Search for the cell housing the specified text and yield its (x, y) center coordinate. 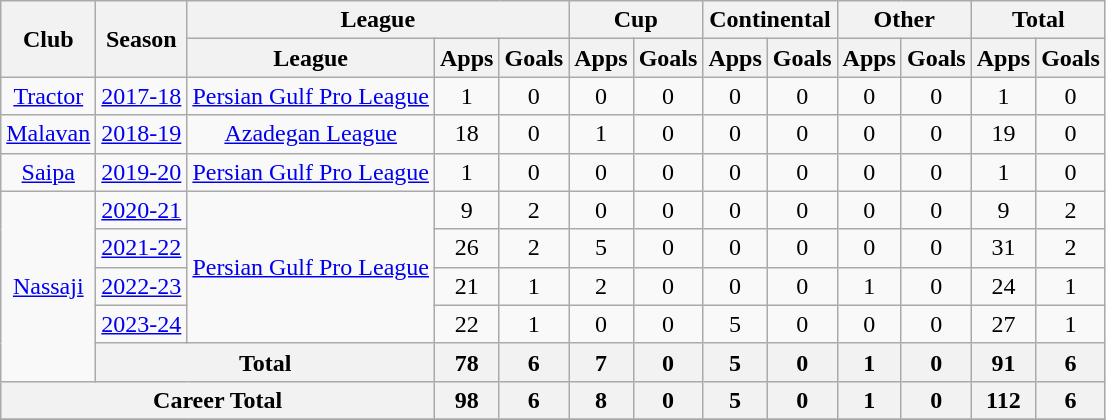
2023-24 (142, 324)
19 (1003, 134)
18 (467, 134)
2017-18 (142, 96)
2020-21 (142, 210)
Saipa (48, 172)
31 (1003, 248)
Azadegan League (311, 134)
26 (467, 248)
98 (467, 400)
Club (48, 39)
91 (1003, 362)
8 (601, 400)
24 (1003, 286)
2022-23 (142, 286)
Malavan (48, 134)
22 (467, 324)
Season (142, 39)
7 (601, 362)
112 (1003, 400)
Tractor (48, 96)
Continental (770, 20)
Cup (636, 20)
78 (467, 362)
27 (1003, 324)
Other (904, 20)
2018-19 (142, 134)
2019-20 (142, 172)
2021-22 (142, 248)
21 (467, 286)
Nassaji (48, 286)
Career Total (218, 400)
